Extract the (X, Y) coordinate from the center of the cell holding the provided text.  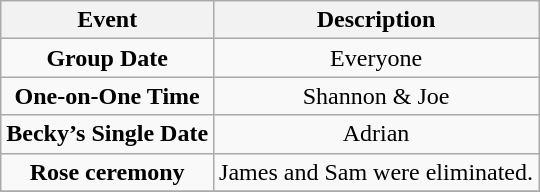
Everyone (376, 58)
Group Date (108, 58)
Event (108, 20)
James and Sam were eliminated. (376, 172)
Shannon & Joe (376, 96)
Adrian (376, 134)
One-on-One Time (108, 96)
Rose ceremony (108, 172)
Description (376, 20)
Becky’s Single Date (108, 134)
